Detect which cell encompasses the target text, then output its (X, Y) center coordinate. 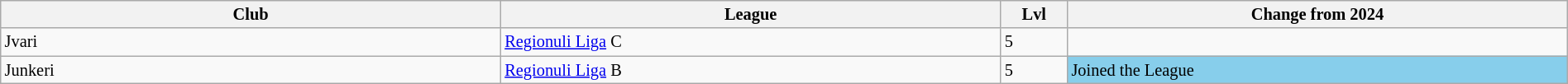
Regionuli Liga B (751, 70)
League (751, 14)
Jvari (251, 42)
Joined the League (1318, 70)
Lvl (1034, 14)
Regionuli Liga C (751, 42)
Junkeri (251, 70)
Change from 2024 (1318, 14)
Club (251, 14)
